Scan for the cell matching the given text and deliver its [X, Y] coordinate at center. 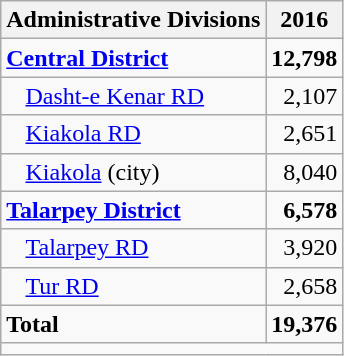
Talarpey RD [134, 248]
12,798 [304, 58]
3,920 [304, 248]
2,658 [304, 286]
Administrative Divisions [134, 20]
Kiakola RD [134, 134]
Kiakola (city) [134, 172]
2,107 [304, 96]
Tur RD [134, 286]
Central District [134, 58]
19,376 [304, 324]
Total [134, 324]
2016 [304, 20]
6,578 [304, 210]
8,040 [304, 172]
2,651 [304, 134]
Talarpey District [134, 210]
Dasht-e Kenar RD [134, 96]
